Find where the given text appears and provide that cell's center as [x, y] coordinate. 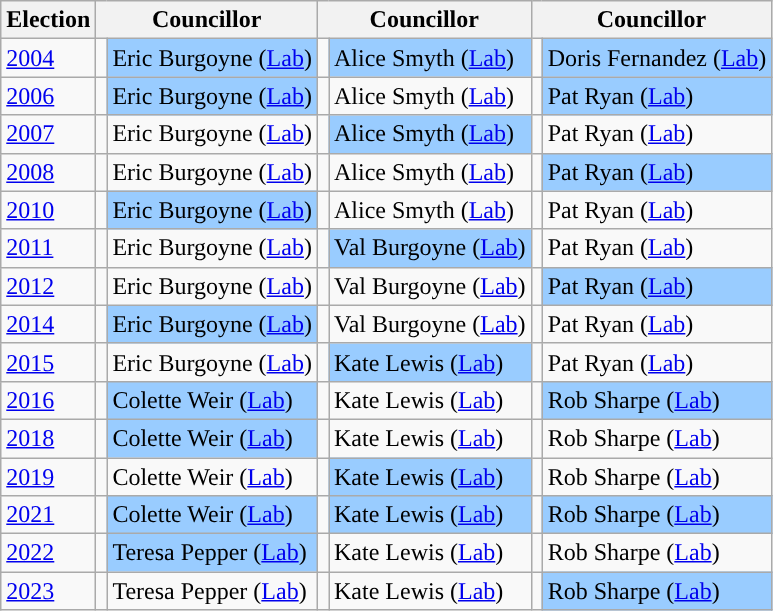
2022 [48, 553]
2019 [48, 477]
2016 [48, 400]
2006 [48, 96]
2008 [48, 172]
Election [48, 20]
2007 [48, 134]
2015 [48, 362]
Doris Fernandez (Lab) [657, 58]
2023 [48, 591]
2012 [48, 286]
2014 [48, 324]
2021 [48, 515]
2010 [48, 210]
2004 [48, 58]
2018 [48, 438]
2011 [48, 248]
